Locate the cell with the specified text and output its [X, Y] center coordinate. 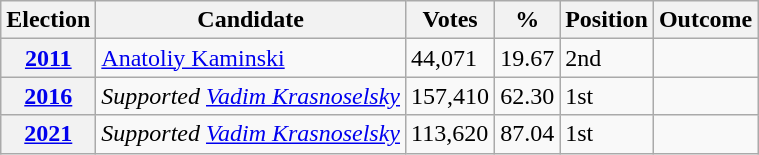
Outcome [705, 20]
87.04 [528, 134]
Candidate [251, 20]
157,410 [450, 96]
Anatoliy Kaminski [251, 58]
2nd [607, 58]
% [528, 20]
Votes [450, 20]
19.67 [528, 58]
Election [48, 20]
2011 [48, 58]
44,071 [450, 58]
2021 [48, 134]
113,620 [450, 134]
2016 [48, 96]
62.30 [528, 96]
Position [607, 20]
